Pinpoint the cell where the given text exists, returning its [x, y] midpoint coordinate. 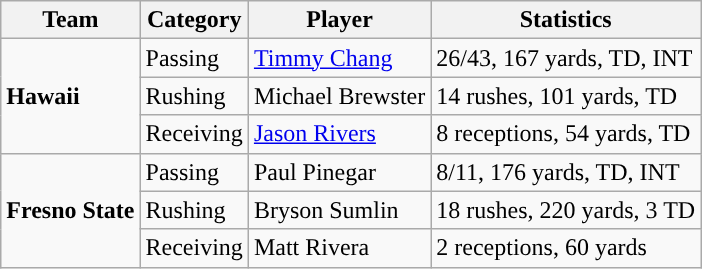
Matt Rivera [339, 248]
Category [194, 20]
Statistics [566, 20]
Team [70, 20]
Paul Pinegar [339, 172]
8 receptions, 54 yards, TD [566, 134]
Timmy Chang [339, 58]
14 rushes, 101 yards, TD [566, 96]
Bryson Sumlin [339, 210]
Hawaii [70, 96]
Michael Brewster [339, 96]
2 receptions, 60 yards [566, 248]
26/43, 167 yards, TD, INT [566, 58]
18 rushes, 220 yards, 3 TD [566, 210]
8/11, 176 yards, TD, INT [566, 172]
Fresno State [70, 210]
Player [339, 20]
Jason Rivers [339, 134]
